Find where the given text appears and provide that cell's center as (x, y) coordinate. 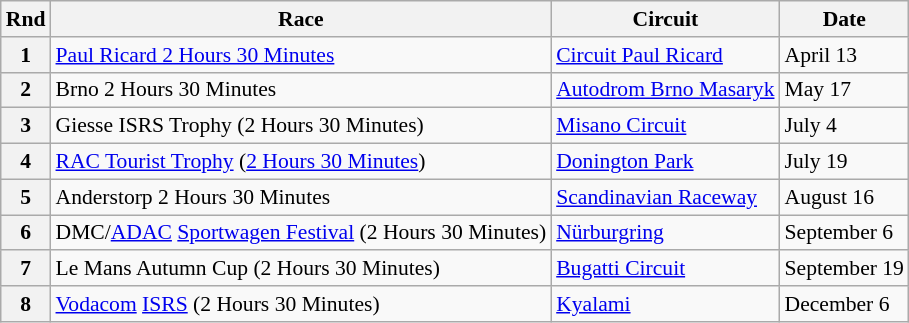
Scandinavian Raceway (665, 197)
3 (26, 126)
8 (26, 304)
4 (26, 162)
December 6 (844, 304)
Brno 2 Hours 30 Minutes (300, 90)
Le Mans Autumn Cup (2 Hours 30 Minutes) (300, 269)
6 (26, 233)
July 4 (844, 126)
Circuit Paul Ricard (665, 55)
Misano Circuit (665, 126)
Rnd (26, 19)
Race (300, 19)
August 16 (844, 197)
2 (26, 90)
7 (26, 269)
5 (26, 197)
Circuit (665, 19)
Anderstorp 2 Hours 30 Minutes (300, 197)
April 13 (844, 55)
September 19 (844, 269)
Donington Park (665, 162)
Paul Ricard 2 Hours 30 Minutes (300, 55)
Date (844, 19)
Nürburgring (665, 233)
DMC/ADAC Sportwagen Festival (2 Hours 30 Minutes) (300, 233)
1 (26, 55)
May 17 (844, 90)
Vodacom ISRS (2 Hours 30 Minutes) (300, 304)
Giesse ISRS Trophy (2 Hours 30 Minutes) (300, 126)
Bugatti Circuit (665, 269)
Autodrom Brno Masaryk (665, 90)
Kyalami (665, 304)
September 6 (844, 233)
July 19 (844, 162)
RAC Tourist Trophy (2 Hours 30 Minutes) (300, 162)
